Detect which cell encompasses the target text, then output its [x, y] center coordinate. 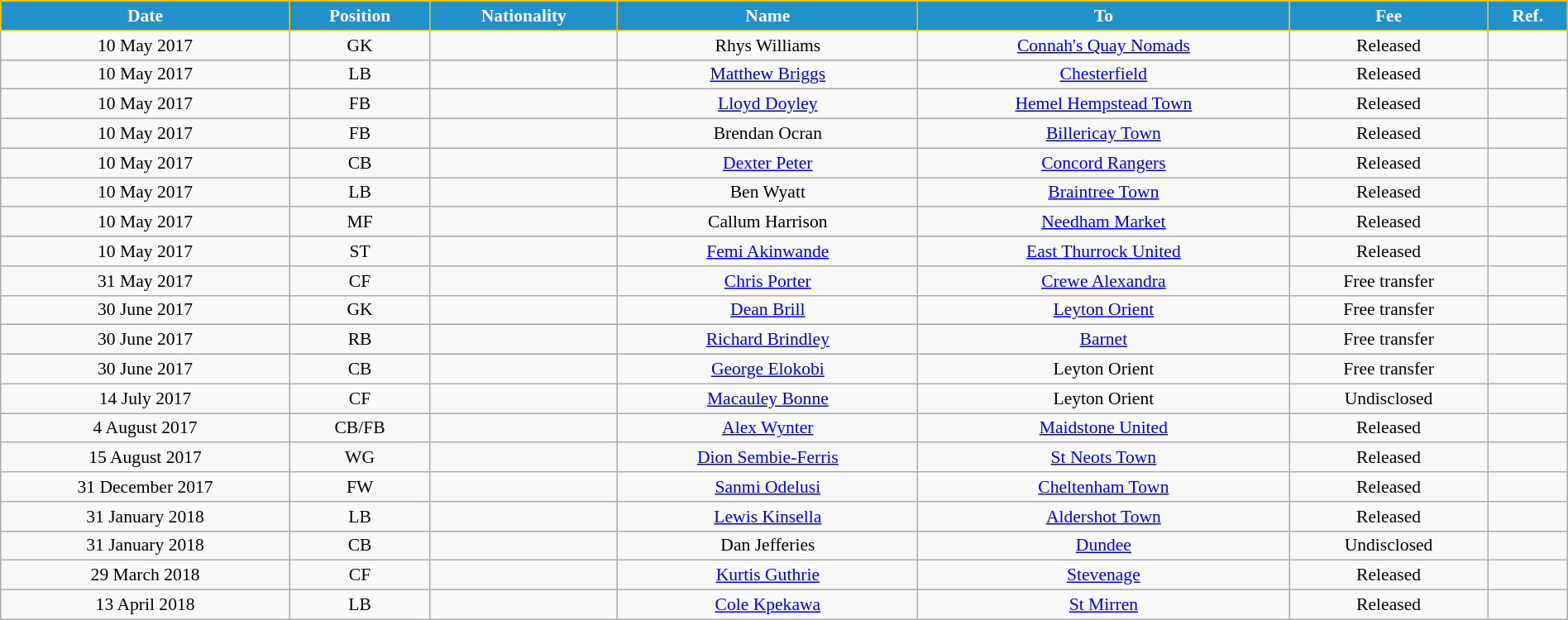
Ref. [1527, 16]
Lewis Kinsella [767, 517]
Dexter Peter [767, 163]
Chesterfield [1103, 74]
15 August 2017 [146, 458]
Connah's Quay Nomads [1103, 45]
CB/FB [359, 428]
Femi Akinwande [767, 251]
31 May 2017 [146, 281]
14 July 2017 [146, 398]
George Elokobi [767, 370]
Callum Harrison [767, 222]
Cole Kpekawa [767, 605]
4 August 2017 [146, 428]
St Mirren [1103, 605]
Braintree Town [1103, 193]
Dan Jefferies [767, 546]
Ben Wyatt [767, 193]
MF [359, 222]
Matthew Briggs [767, 74]
Barnet [1103, 340]
31 December 2017 [146, 487]
Rhys Williams [767, 45]
Sanmi Odelusi [767, 487]
Needham Market [1103, 222]
Fee [1389, 16]
To [1103, 16]
Crewe Alexandra [1103, 281]
Billericay Town [1103, 134]
Dion Sembie-Ferris [767, 458]
Macauley Bonne [767, 398]
Dean Brill [767, 310]
13 April 2018 [146, 605]
ST [359, 251]
Nationality [524, 16]
Kurtis Guthrie [767, 575]
Aldershot Town [1103, 517]
Stevenage [1103, 575]
Chris Porter [767, 281]
Date [146, 16]
RB [359, 340]
Concord Rangers [1103, 163]
Lloyd Doyley [767, 104]
Alex Wynter [767, 428]
FW [359, 487]
Brendan Ocran [767, 134]
East Thurrock United [1103, 251]
Richard Brindley [767, 340]
Position [359, 16]
Hemel Hempstead Town [1103, 104]
Cheltenham Town [1103, 487]
Maidstone United [1103, 428]
St Neots Town [1103, 458]
Dundee [1103, 546]
Name [767, 16]
29 March 2018 [146, 575]
WG [359, 458]
